Return the (X, Y) coordinate for the center point of the cell that contains the specified text.  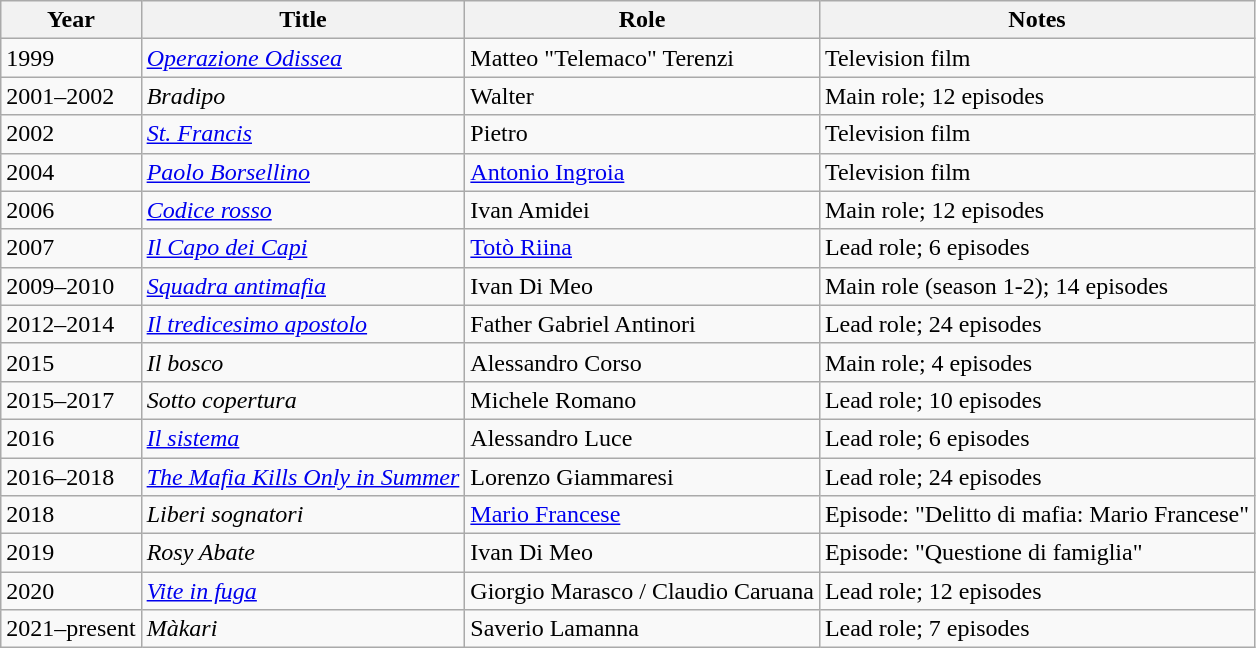
Sotto copertura (303, 400)
The Mafia Kills Only in Summer (303, 477)
Paolo Borsellino (303, 172)
1999 (71, 58)
Squadra antimafia (303, 286)
2018 (71, 515)
Codice rosso (303, 210)
Title (303, 20)
2012–2014 (71, 324)
Bradipo (303, 96)
2001–2002 (71, 96)
Saverio Lamanna (642, 629)
Màkari (303, 629)
2009–2010 (71, 286)
2004 (71, 172)
2015–2017 (71, 400)
Father Gabriel Antinori (642, 324)
2020 (71, 591)
Totò Riina (642, 248)
Role (642, 20)
Alessandro Luce (642, 438)
Matteo "Telemaco" Terenzi (642, 58)
St. Francis (303, 134)
Episode: "Questione di famiglia" (1036, 553)
2016 (71, 438)
2006 (71, 210)
Walter (642, 96)
Lead role; 12 episodes (1036, 591)
Giorgio Marasco / Claudio Caruana (642, 591)
Pietro (642, 134)
Lead role; 10 episodes (1036, 400)
Lead role; 7 episodes (1036, 629)
Antonio Ingroia (642, 172)
2016–2018 (71, 477)
Lorenzo Giammaresi (642, 477)
Rosy Abate (303, 553)
Operazione Odissea (303, 58)
Year (71, 20)
2007 (71, 248)
Notes (1036, 20)
Il tredicesimo apostolo (303, 324)
Mario Francese (642, 515)
Main role; 4 episodes (1036, 362)
2015 (71, 362)
Alessandro Corso (642, 362)
Ivan Amidei (642, 210)
2019 (71, 553)
Main role (season 1-2); 14 episodes (1036, 286)
Il Capo dei Capi (303, 248)
Il bosco (303, 362)
Vite in fuga (303, 591)
2021–present (71, 629)
Episode: "Delitto di mafia: Mario Francese" (1036, 515)
Il sistema (303, 438)
2002 (71, 134)
Liberi sognatori (303, 515)
Michele Romano (642, 400)
